From the cell containing the given text, extract its center point as [x, y] coordinate. 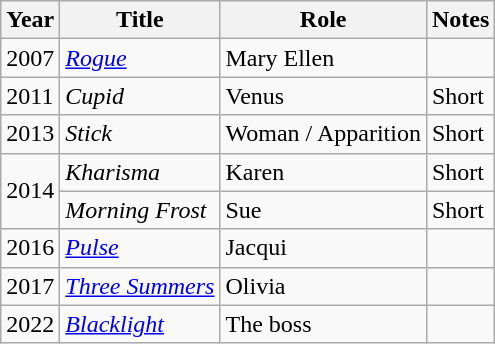
Rogue [140, 58]
2013 [30, 134]
Mary Ellen [323, 58]
2016 [30, 248]
Olivia [323, 286]
Stick [140, 134]
Sue [323, 210]
Title [140, 20]
Jacqui [323, 248]
2011 [30, 96]
2022 [30, 324]
Role [323, 20]
Cupid [140, 96]
Karen [323, 172]
Three Summers [140, 286]
2007 [30, 58]
Year [30, 20]
2017 [30, 286]
Venus [323, 96]
Pulse [140, 248]
2014 [30, 191]
Kharisma [140, 172]
Blacklight [140, 324]
Morning Frost [140, 210]
Notes [460, 20]
The boss [323, 324]
Woman / Apparition [323, 134]
